Determine the [X, Y] coordinate at the center of the cell enclosing the given text.  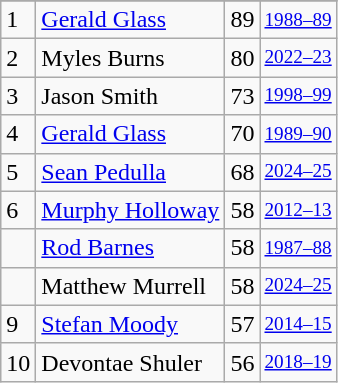
73 [242, 96]
1 [18, 20]
Stefan Moody [130, 324]
68 [242, 172]
Jason Smith [130, 96]
Murphy Holloway [130, 210]
Myles Burns [130, 58]
70 [242, 134]
2012–13 [298, 210]
Rod Barnes [130, 248]
5 [18, 172]
9 [18, 324]
Matthew Murrell [130, 286]
2 [18, 58]
1988–89 [298, 20]
56 [242, 362]
Devontae Shuler [130, 362]
2018–19 [298, 362]
Sean Pedulla [130, 172]
1987–88 [298, 248]
1998–99 [298, 96]
2022–23 [298, 58]
4 [18, 134]
2014–15 [298, 324]
80 [242, 58]
10 [18, 362]
3 [18, 96]
1989–90 [298, 134]
89 [242, 20]
6 [18, 210]
57 [242, 324]
